Locate the cell with the specified text and output its (X, Y) center coordinate. 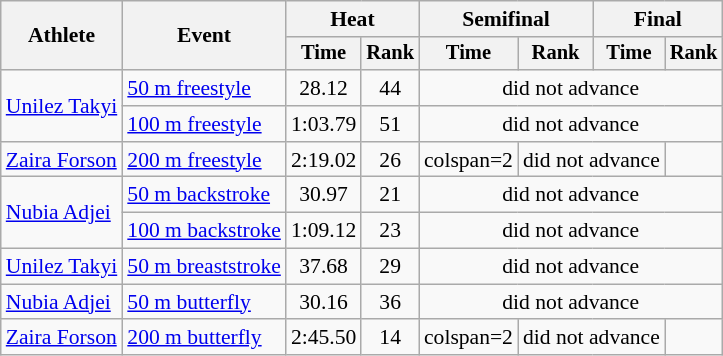
200 m butterfly (204, 338)
50 m freestyle (204, 88)
44 (390, 88)
51 (390, 124)
50 m backstroke (204, 195)
21 (390, 195)
14 (390, 338)
200 m freestyle (204, 160)
28.12 (324, 88)
Athlete (62, 36)
29 (390, 267)
Final (658, 19)
2:45.50 (324, 338)
36 (390, 302)
Semifinal (506, 19)
50 m butterfly (204, 302)
1:09.12 (324, 231)
23 (390, 231)
37.68 (324, 267)
100 m freestyle (204, 124)
30.16 (324, 302)
26 (390, 160)
50 m breaststroke (204, 267)
2:19.02 (324, 160)
100 m backstroke (204, 231)
Heat (352, 19)
30.97 (324, 195)
Event (204, 36)
1:03.79 (324, 124)
